Determine the [X, Y] coordinate at the center of the cell enclosing the given text.  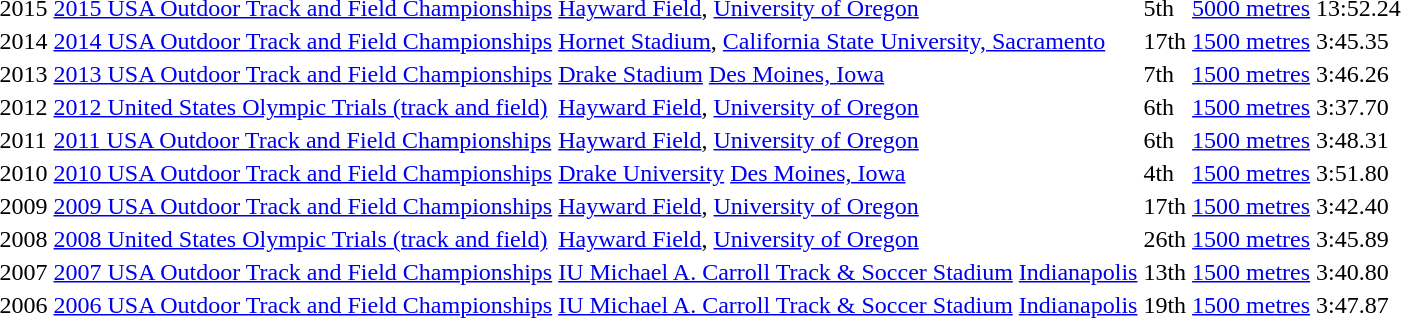
4th [1165, 173]
2011 USA Outdoor Track and Field Championships [303, 140]
IU Michael A. Carroll Track & Soccer Stadium Indianapolis [848, 272]
2008 United States Olympic Trials (track and field) [303, 239]
Drake University Des Moines, Iowa [848, 173]
2014 USA Outdoor Track and Field Championships [303, 41]
2013 USA Outdoor Track and Field Championships [303, 74]
2012 United States Olympic Trials (track and field) [303, 107]
Hornet Stadium, California State University, Sacramento [848, 41]
13th [1165, 272]
Drake Stadium Des Moines, Iowa [848, 74]
2009 USA Outdoor Track and Field Championships [303, 206]
2010 USA Outdoor Track and Field Championships [303, 173]
7th [1165, 74]
26th [1165, 239]
2007 USA Outdoor Track and Field Championships [303, 272]
